Determine the [X, Y] coordinate at the center of the cell enclosing the given text.  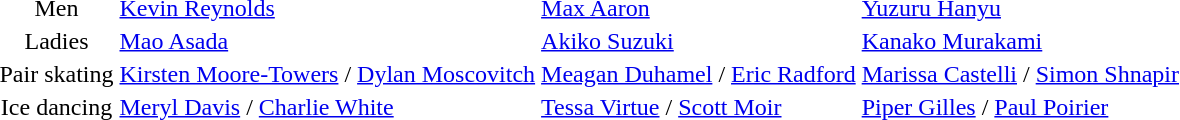
Marissa Castelli / Simon Shnapir [1020, 74]
Kanako Murakami [1020, 41]
Meagan Duhamel / Eric Radford [699, 74]
Kirsten Moore-Towers / Dylan Moscovitch [328, 74]
Akiko Suzuki [699, 41]
Mao Asada [328, 41]
